Locate the cell with the specified text and output its [x, y] center coordinate. 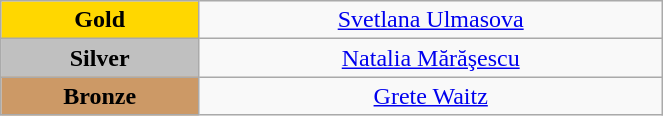
Bronze [100, 96]
Grete Waitz [431, 96]
Natalia Mărăşescu [431, 58]
Gold [100, 20]
Silver [100, 58]
Svetlana Ulmasova [431, 20]
